Identify which cell holds the provided text, then report its [X, Y] central coordinate. 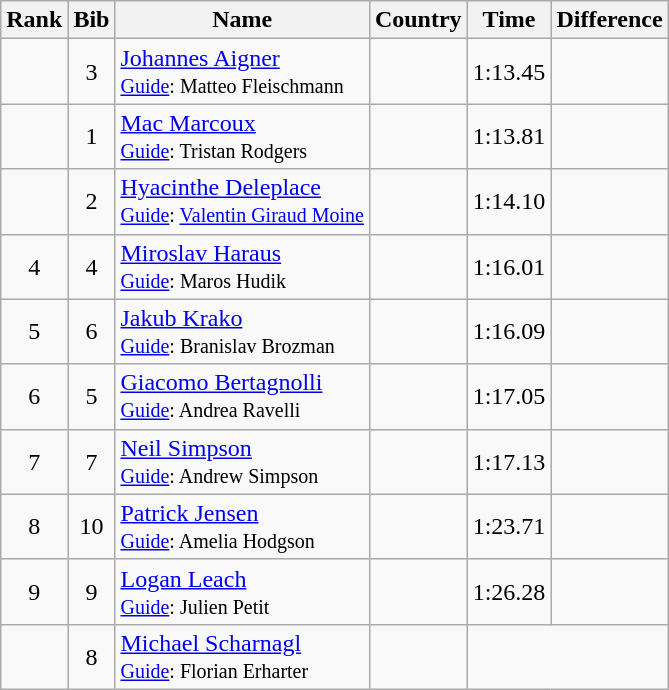
Patrick JensenGuide: Amelia Hodgson [242, 526]
Giacomo BertagnolliGuide: Andrea Ravelli [242, 396]
3 [92, 72]
Miroslav HarausGuide: Maros Hudik [242, 266]
1:14.10 [509, 202]
10 [92, 526]
Time [509, 20]
Difference [610, 20]
1:23.71 [509, 526]
1:13.81 [509, 136]
1:17.05 [509, 396]
2 [92, 202]
Bib [92, 20]
1:16.01 [509, 266]
Country [418, 20]
Michael ScharnaglGuide: Florian Erharter [242, 656]
Mac MarcouxGuide: Tristan Rodgers [242, 136]
1:16.09 [509, 332]
1:17.13 [509, 462]
1:26.28 [509, 592]
Name [242, 20]
Neil SimpsonGuide: Andrew Simpson [242, 462]
Logan LeachGuide: Julien Petit [242, 592]
Rank [34, 20]
1 [92, 136]
Hyacinthe DeleplaceGuide: Valentin Giraud Moine [242, 202]
Johannes AignerGuide: Matteo Fleischmann [242, 72]
Jakub KrakoGuide: Branislav Brozman [242, 332]
1:13.45 [509, 72]
